Capture the cell that displays the provided text and extract its (x, y) central coordinate. 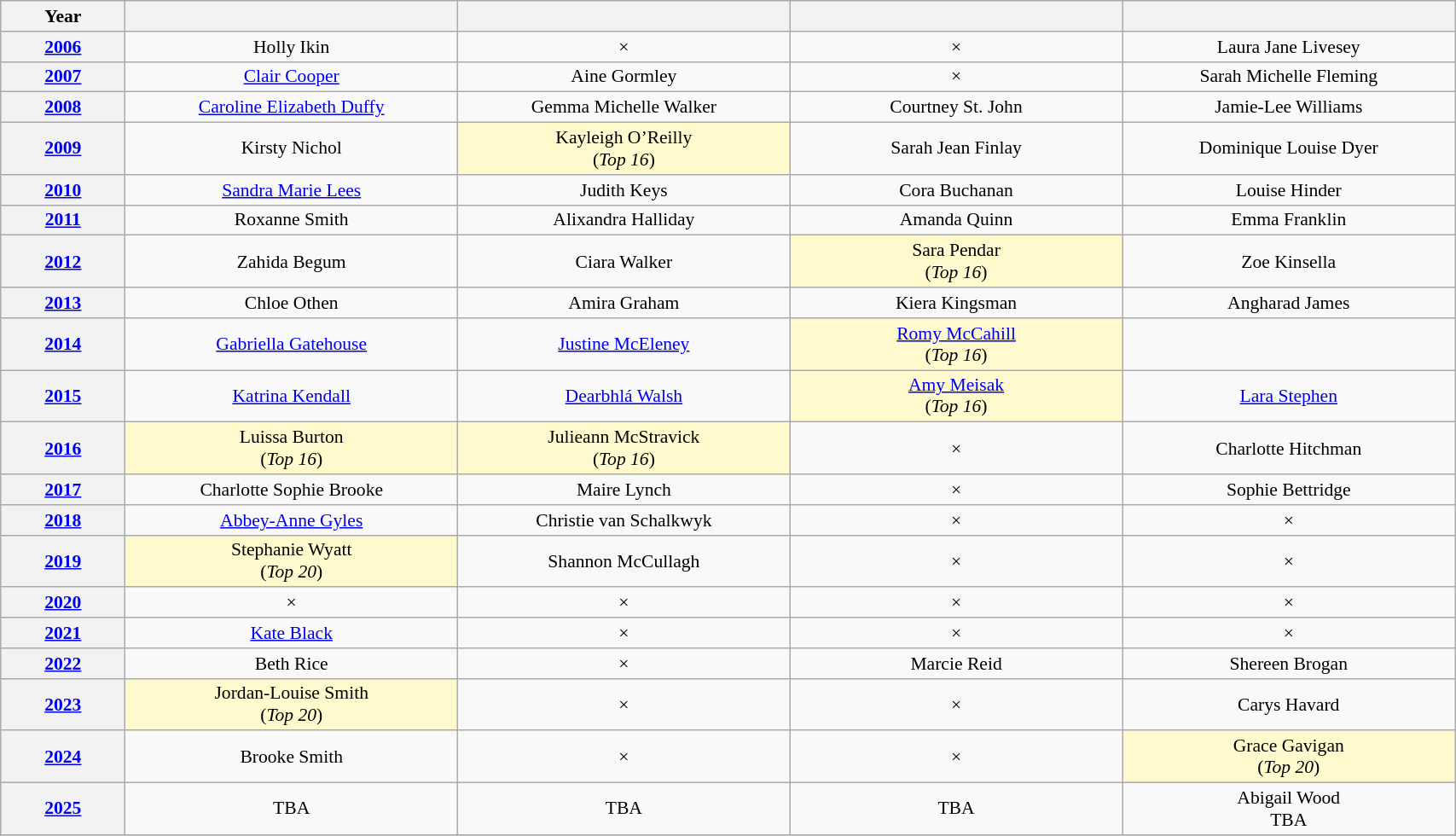
Marcie Reid (956, 664)
Maire Lynch (624, 490)
2017 (63, 490)
Kate Black (292, 633)
Dominique Louise Dyer (1289, 148)
Ciara Walker (624, 261)
Romy McCahill(Top 16) (956, 345)
Lara Stephen (1289, 396)
2013 (63, 303)
2019 (63, 561)
Luissa Burton(Top 16) (292, 449)
Roxanne Smith (292, 220)
Aine Gormley (624, 77)
2007 (63, 77)
Charlotte Sophie Brooke (292, 490)
Sophie Bettridge (1289, 490)
Sandra Marie Lees (292, 190)
Zahida Begum (292, 261)
Louise Hinder (1289, 190)
Carys Havard (1289, 705)
2014 (63, 345)
Emma Franklin (1289, 220)
Abigail WoodTBA (1289, 809)
Laura Jane Livesey (1289, 47)
Brooke Smith (292, 758)
Shannon McCullagh (624, 561)
2011 (63, 220)
Holly Ikin (292, 47)
2016 (63, 449)
Chloe Othen (292, 303)
Amanda Quinn (956, 220)
Courtney St. John (956, 107)
Stephanie Wyatt(Top 20) (292, 561)
2020 (63, 603)
Sara Pendar(Top 16) (956, 261)
2012 (63, 261)
Dearbhlá Walsh (624, 396)
2009 (63, 148)
Alixandra Halliday (624, 220)
Shereen Brogan (1289, 664)
2006 (63, 47)
Clair Cooper (292, 77)
Kiera Kingsman (956, 303)
Kayleigh O’Reilly(Top 16) (624, 148)
2015 (63, 396)
Zoe Kinsella (1289, 261)
Jamie-Lee Williams (1289, 107)
Gemma Michelle Walker (624, 107)
Beth Rice (292, 664)
Christie van Schalkwyk (624, 520)
Sarah Jean Finlay (956, 148)
2025 (63, 809)
2010 (63, 190)
Katrina Kendall (292, 396)
Jordan-Louise Smith(Top 20) (292, 705)
2018 (63, 520)
Amy Meisak (Top 16) (956, 396)
Justine McEleney (624, 345)
2021 (63, 633)
Cora Buchanan (956, 190)
Charlotte Hitchman (1289, 449)
Grace Gavigan(Top 20) (1289, 758)
Amira Graham (624, 303)
Year (63, 16)
2008 (63, 107)
2022 (63, 664)
Angharad James (1289, 303)
Caroline Elizabeth Duffy (292, 107)
Gabriella Gatehouse (292, 345)
Sarah Michelle Fleming (1289, 77)
2023 (63, 705)
Julieann McStravick(Top 16) (624, 449)
Judith Keys (624, 190)
Kirsty Nichol (292, 148)
Abbey-Anne Gyles (292, 520)
2024 (63, 758)
